Provide the (X, Y) coordinate of the cell's center where the given text is located.  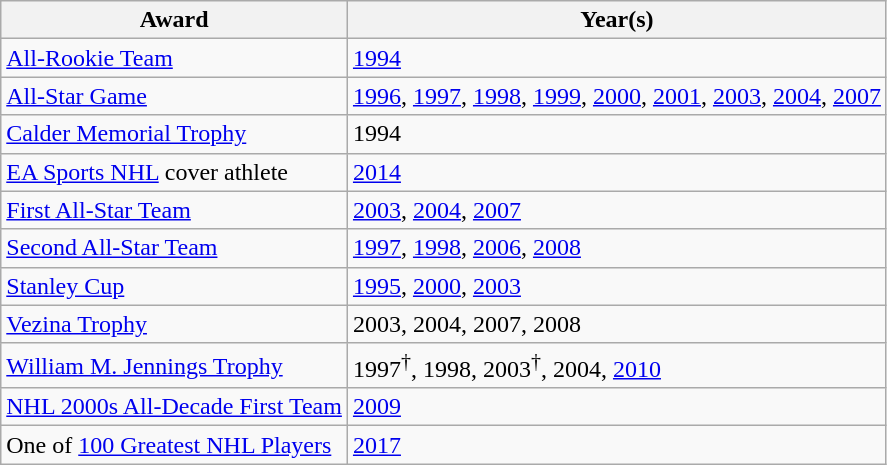
Second All-Star Team (174, 248)
All-Rookie Team (174, 58)
1997†, 1998, 2003†, 2004, 2010 (616, 366)
Stanley Cup (174, 286)
Year(s) (616, 20)
NHL 2000s All-Decade First Team (174, 407)
One of 100 Greatest NHL Players (174, 445)
All-Star Game (174, 96)
1996, 1997, 1998, 1999, 2000, 2001, 2003, 2004, 2007 (616, 96)
First All-Star Team (174, 210)
2017 (616, 445)
Vezina Trophy (174, 324)
Award (174, 20)
2014 (616, 172)
EA Sports NHL cover athlete (174, 172)
2009 (616, 407)
Calder Memorial Trophy (174, 134)
2003, 2004, 2007, 2008 (616, 324)
William M. Jennings Trophy (174, 366)
1997, 1998, 2006, 2008 (616, 248)
1995, 2000, 2003 (616, 286)
2003, 2004, 2007 (616, 210)
